Detect which cell encompasses the target text, then output its (x, y) center coordinate. 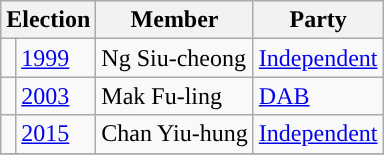
Election (48, 20)
1999 (56, 58)
Member (175, 20)
DAB (318, 96)
2003 (56, 96)
2015 (56, 134)
Ng Siu-cheong (175, 58)
Mak Fu-ling (175, 96)
Party (318, 20)
Chan Yiu-hung (175, 134)
